Find where the given text appears and provide that cell's center as (x, y) coordinate. 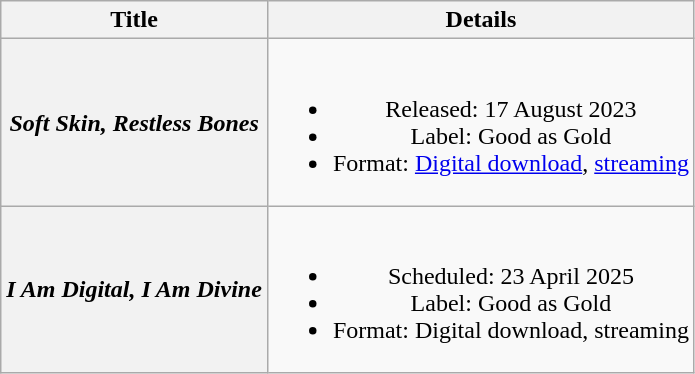
Details (480, 20)
Released: 17 August 2023Label: Good as GoldFormat: Digital download, streaming (480, 122)
Scheduled: 23 April 2025Label: Good as GoldFormat: Digital download, streaming (480, 290)
Title (134, 20)
Soft Skin, Restless Bones (134, 122)
I Am Digital, I Am Divine (134, 290)
